Identify which cell holds the provided text, then report its [X, Y] central coordinate. 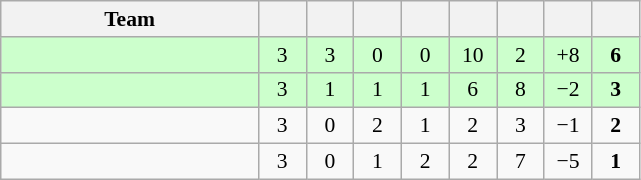
+8 [568, 55]
Team [130, 19]
8 [520, 90]
−1 [568, 126]
7 [520, 162]
−5 [568, 162]
10 [473, 55]
−2 [568, 90]
